Locate the cell with the specified text and output its (X, Y) center coordinate. 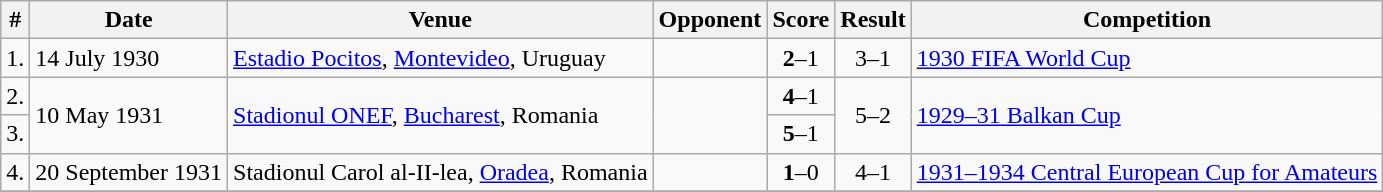
Venue (441, 20)
14 July 1930 (129, 58)
Stadionul ONEF, Bucharest, Romania (441, 115)
5–1 (801, 134)
1930 FIFA World Cup (1147, 58)
1–0 (801, 172)
Estadio Pocitos, Montevideo, Uruguay (441, 58)
1. (16, 58)
20 September 1931 (129, 172)
Score (801, 20)
3. (16, 134)
1929–31 Balkan Cup (1147, 115)
4. (16, 172)
Date (129, 20)
5–2 (873, 115)
2. (16, 96)
Stadionul Carol al-II-lea, Oradea, Romania (441, 172)
# (16, 20)
3–1 (873, 58)
1931–1934 Central European Cup for Amateurs (1147, 172)
Result (873, 20)
2–1 (801, 58)
Opponent (710, 20)
10 May 1931 (129, 115)
Competition (1147, 20)
